Return the [X, Y] coordinate for the center point of the cell that contains the specified text.  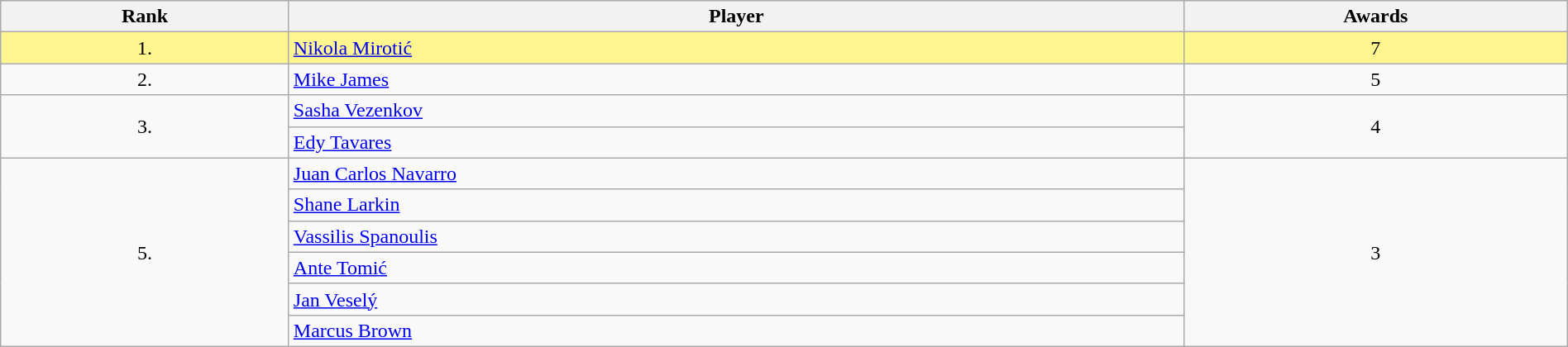
Jan Veselý [736, 299]
Player [736, 17]
Sasha Vezenkov [736, 111]
4 [1375, 126]
Vassilis Spanoulis [736, 236]
3 [1375, 252]
5 [1375, 79]
Rank [146, 17]
Ante Tomić [736, 268]
2. [146, 79]
Juan Carlos Navarro [736, 173]
Edy Tavares [736, 142]
3. [146, 126]
Nikola Mirotić [736, 48]
1. [146, 48]
Mike James [736, 79]
7 [1375, 48]
5. [146, 252]
Shane Larkin [736, 205]
Marcus Brown [736, 330]
Awards [1375, 17]
